Search for the cell housing the specified text and yield its [x, y] center coordinate. 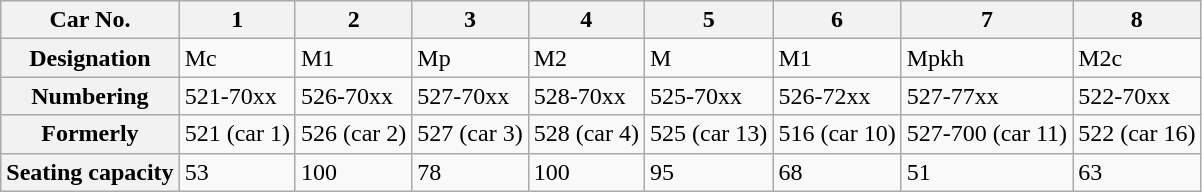
7 [986, 20]
Designation [90, 58]
527-77xx [986, 96]
M2c [1137, 58]
Numbering [90, 96]
525-70xx [709, 96]
M [709, 58]
527 (car 3) [470, 134]
1 [237, 20]
Mc [237, 58]
M2 [586, 58]
521-70xx [237, 96]
Mpkh [986, 58]
2 [353, 20]
528-70xx [586, 96]
Seating capacity [90, 172]
3 [470, 20]
78 [470, 172]
Formerly [90, 134]
516 (car 10) [837, 134]
526 (car 2) [353, 134]
8 [1137, 20]
526-72xx [837, 96]
Car No. [90, 20]
Mp [470, 58]
522-70xx [1137, 96]
521 (car 1) [237, 134]
522 (car 16) [1137, 134]
527-700 (car 11) [986, 134]
525 (car 13) [709, 134]
53 [237, 172]
95 [709, 172]
4 [586, 20]
527-70xx [470, 96]
528 (car 4) [586, 134]
68 [837, 172]
63 [1137, 172]
5 [709, 20]
526-70xx [353, 96]
51 [986, 172]
6 [837, 20]
